Provide the [X, Y] coordinate of the cell's center where the given text is located.  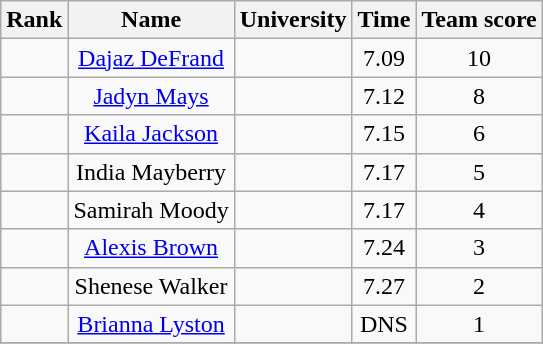
Dajaz DeFrand [151, 58]
2 [479, 286]
DNS [384, 324]
6 [479, 134]
1 [479, 324]
Kaila Jackson [151, 134]
10 [479, 58]
4 [479, 210]
Alexis Brown [151, 248]
Team score [479, 20]
8 [479, 96]
7.27 [384, 286]
Jadyn Mays [151, 96]
Brianna Lyston [151, 324]
Samirah Moody [151, 210]
3 [479, 248]
7.09 [384, 58]
Time [384, 20]
5 [479, 172]
Name [151, 20]
India Mayberry [151, 172]
7.24 [384, 248]
University [293, 20]
7.12 [384, 96]
Rank [34, 20]
7.15 [384, 134]
Shenese Walker [151, 286]
